Return [x, y] of the center of cell containing provided text 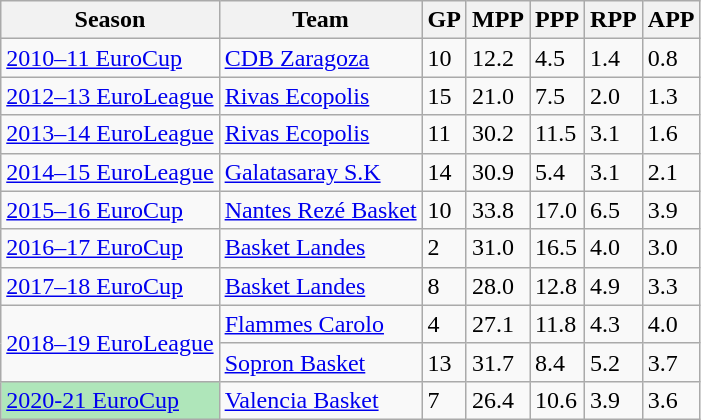
7.5 [558, 96]
5.2 [614, 362]
1.6 [671, 134]
2017–18 EuroCup [110, 286]
Team [320, 20]
2014–15 EuroLeague [110, 172]
5.4 [558, 172]
3.6 [671, 400]
4 [444, 324]
Nantes Rezé Basket [320, 210]
31.0 [498, 248]
16.5 [558, 248]
Sopron Basket [320, 362]
0.8 [671, 58]
CDB Zaragoza [320, 58]
2.0 [614, 96]
6.5 [614, 210]
2.1 [671, 172]
3.0 [671, 248]
GP [444, 20]
30.9 [498, 172]
11.8 [558, 324]
2016–17 EuroCup [110, 248]
15 [444, 96]
4.5 [558, 58]
2010–11 EuroCup [110, 58]
2012–13 EuroLeague [110, 96]
27.1 [498, 324]
Flammes Carolo [320, 324]
3.7 [671, 362]
28.0 [498, 286]
3.3 [671, 286]
31.7 [498, 362]
PPP [558, 20]
11.5 [558, 134]
MPP [498, 20]
17.0 [558, 210]
2015–16 EuroCup [110, 210]
2013–14 EuroLeague [110, 134]
4.9 [614, 286]
12.2 [498, 58]
Valencia Basket [320, 400]
7 [444, 400]
10.6 [558, 400]
8 [444, 286]
1.4 [614, 58]
14 [444, 172]
RPP [614, 20]
13 [444, 362]
11 [444, 134]
4.3 [614, 324]
21.0 [498, 96]
2 [444, 248]
12.8 [558, 286]
APP [671, 20]
30.2 [498, 134]
33.8 [498, 210]
2018–19 EuroLeague [110, 343]
Season [110, 20]
1.3 [671, 96]
8.4 [558, 362]
26.4 [498, 400]
2020-21 EuroCup [110, 400]
Galatasaray S.K [320, 172]
